Pinpoint the cell where the given text exists, returning its [X, Y] midpoint coordinate. 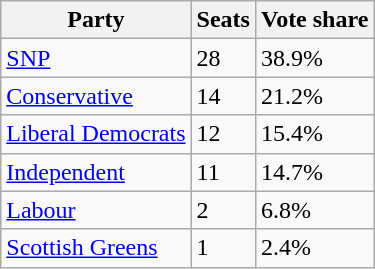
Labour [96, 210]
Independent [96, 172]
Party [96, 20]
2 [223, 210]
21.2% [314, 96]
15.4% [314, 134]
12 [223, 134]
Scottish Greens [96, 248]
Seats [223, 20]
Liberal Democrats [96, 134]
14 [223, 96]
Vote share [314, 20]
Conservative [96, 96]
SNP [96, 58]
11 [223, 172]
2.4% [314, 248]
14.7% [314, 172]
28 [223, 58]
6.8% [314, 210]
38.9% [314, 58]
1 [223, 248]
